Extract the [x, y] coordinate from the center of the cell holding the provided text.  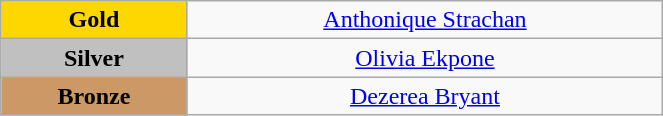
Silver [94, 58]
Dezerea Bryant [425, 96]
Bronze [94, 96]
Gold [94, 20]
Anthonique Strachan [425, 20]
Olivia Ekpone [425, 58]
